For the text-containing cell, return its midpoint in (x, y) coordinate format. 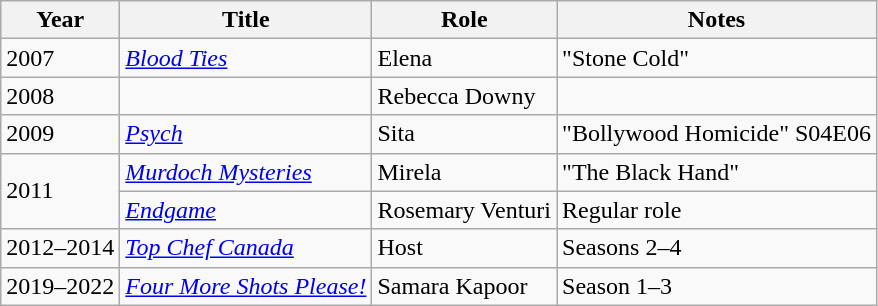
Samara Kapoor (464, 286)
Title (246, 20)
Elena (464, 58)
Year (60, 20)
Rebecca Downy (464, 96)
Murdoch Mysteries (246, 172)
Blood Ties (246, 58)
Mirela (464, 172)
"The Black Hand" (717, 172)
Host (464, 248)
2019–2022 (60, 286)
2009 (60, 134)
Endgame (246, 210)
2007 (60, 58)
Role (464, 20)
"Stone Cold" (717, 58)
Top Chef Canada (246, 248)
Notes (717, 20)
Season 1–3 (717, 286)
Sita (464, 134)
Rosemary Venturi (464, 210)
2011 (60, 191)
"Bollywood Homicide" S04E06 (717, 134)
2008 (60, 96)
2012–2014 (60, 248)
Seasons 2–4 (717, 248)
Regular role (717, 210)
Four More Shots Please! (246, 286)
Psych (246, 134)
